Detect which cell encompasses the target text, then output its [x, y] center coordinate. 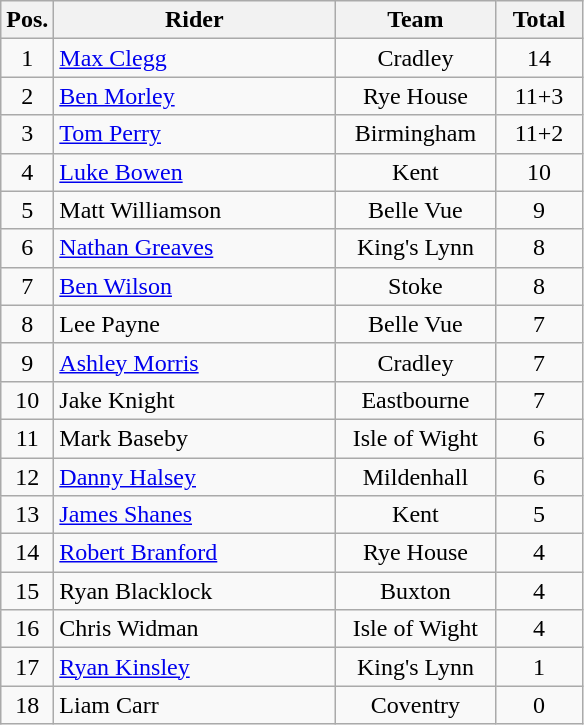
15 [28, 591]
2 [28, 96]
Chris Widman [194, 629]
Ryan Blacklock [194, 591]
0 [539, 705]
James Shanes [194, 515]
Liam Carr [194, 705]
Luke Bowen [194, 172]
Jake Knight [194, 400]
Max Clegg [194, 58]
3 [28, 134]
Ryan Kinsley [194, 667]
Ben Wilson [194, 286]
11+3 [539, 96]
Robert Branford [194, 553]
18 [28, 705]
Total [539, 20]
11+2 [539, 134]
Nathan Greaves [194, 248]
Mark Baseby [194, 438]
Mildenhall [416, 477]
Coventry [416, 705]
11 [28, 438]
16 [28, 629]
Pos. [28, 20]
17 [28, 667]
Ashley Morris [194, 362]
Team [416, 20]
Matt Williamson [194, 210]
Birmingham [416, 134]
Ben Morley [194, 96]
Stoke [416, 286]
Danny Halsey [194, 477]
Tom Perry [194, 134]
Rider [194, 20]
12 [28, 477]
Eastbourne [416, 400]
Buxton [416, 591]
13 [28, 515]
Lee Payne [194, 324]
